Pinpoint the cell where the given text exists, returning its (x, y) midpoint coordinate. 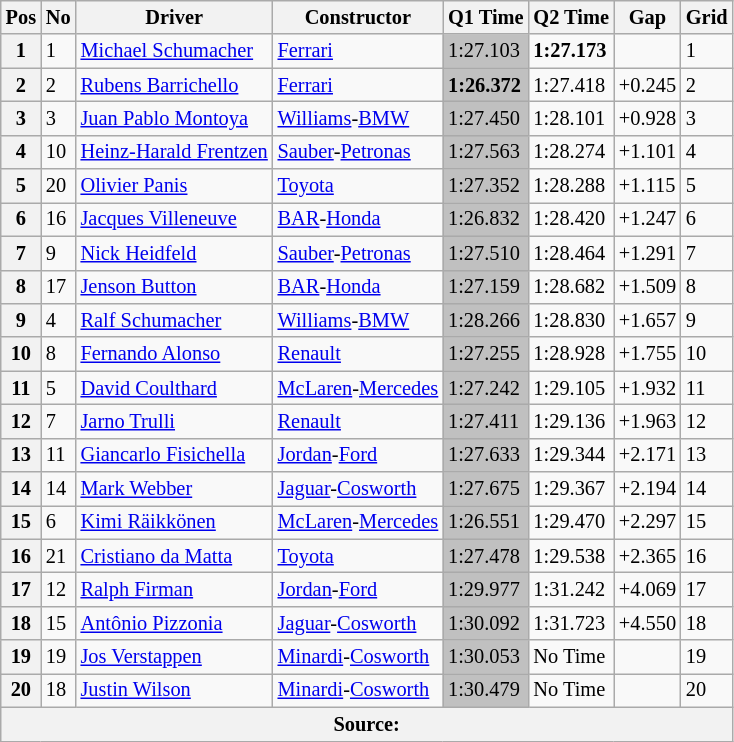
1:29.367 (570, 489)
Constructor (358, 17)
+1.657 (648, 320)
1:27.478 (486, 556)
1:31.723 (570, 623)
+1.509 (648, 287)
Ralph Firman (174, 589)
+2.171 (648, 455)
Mark Webber (174, 489)
Nick Heidfeld (174, 253)
Cristiano da Matta (174, 556)
1:26.551 (486, 522)
1:27.352 (486, 186)
+1.291 (648, 253)
1:27.159 (486, 287)
Gap (648, 17)
Jenson Button (174, 287)
1:29.136 (570, 421)
1:26.372 (486, 85)
Grid (707, 17)
+1.247 (648, 219)
1:28.830 (570, 320)
1:27.450 (486, 118)
+4.550 (648, 623)
Source: (367, 724)
1:30.053 (486, 657)
+1.755 (648, 354)
1:27.510 (486, 253)
Q2 Time (570, 17)
1:27.411 (486, 421)
Ralf Schumacher (174, 320)
Jarno Trulli (174, 421)
1:27.173 (570, 51)
Fernando Alonso (174, 354)
+1.115 (648, 186)
+1.932 (648, 388)
David Coulthard (174, 388)
1:27.103 (486, 51)
1:29.977 (486, 589)
Giancarlo Fisichella (174, 455)
Olivier Panis (174, 186)
21 (58, 556)
Kimi Räikkönen (174, 522)
1:28.266 (486, 320)
+2.194 (648, 489)
1:26.832 (486, 219)
1:30.479 (486, 690)
1:28.464 (570, 253)
Driver (174, 17)
+1.963 (648, 421)
1:27.563 (486, 152)
Pos (21, 17)
1:27.633 (486, 455)
1:28.420 (570, 219)
No (58, 17)
1:28.288 (570, 186)
Jacques Villeneuve (174, 219)
Heinz-Harald Frentzen (174, 152)
Rubens Barrichello (174, 85)
Juan Pablo Montoya (174, 118)
+1.101 (648, 152)
Justin Wilson (174, 690)
1:29.470 (570, 522)
1:28.101 (570, 118)
1:28.682 (570, 287)
+0.245 (648, 85)
1:27.255 (486, 354)
1:28.928 (570, 354)
1:27.242 (486, 388)
Antônio Pizzonia (174, 623)
1:29.105 (570, 388)
+0.928 (648, 118)
Michael Schumacher (174, 51)
1:28.274 (570, 152)
+4.069 (648, 589)
1:27.418 (570, 85)
+2.297 (648, 522)
1:31.242 (570, 589)
Jos Verstappen (174, 657)
1:29.344 (570, 455)
Q1 Time (486, 17)
1:29.538 (570, 556)
1:27.675 (486, 489)
+2.365 (648, 556)
1:30.092 (486, 623)
